Provide the (X, Y) coordinate of the cell's center where the given text is located.  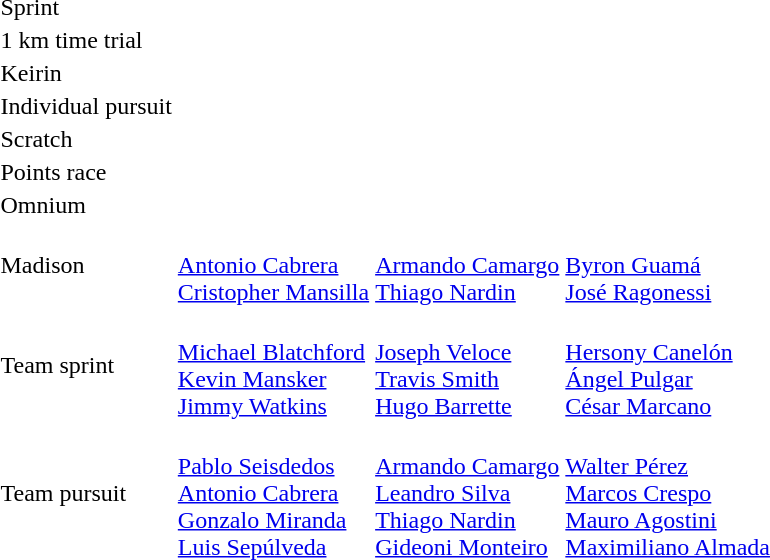
Armando CamargoThiago Nardin (468, 265)
Joseph VeloceTravis SmithHugo Barrette (468, 366)
Antonio CabreraCristopher Mansilla (273, 265)
Michael BlatchfordKevin ManskerJimmy Watkins (273, 366)
